Provide the (x, y) coordinate of the cell's center where the given text is located.  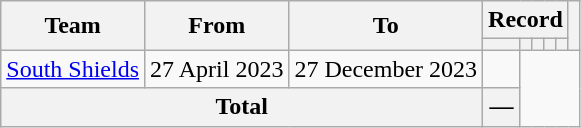
Team (73, 26)
Record (526, 20)
27 April 2023 (217, 69)
To (386, 26)
— (502, 107)
South Shields (73, 69)
27 December 2023 (386, 69)
Total (242, 107)
From (217, 26)
